Extract the [x, y] coordinate from the center of the cell holding the provided text.  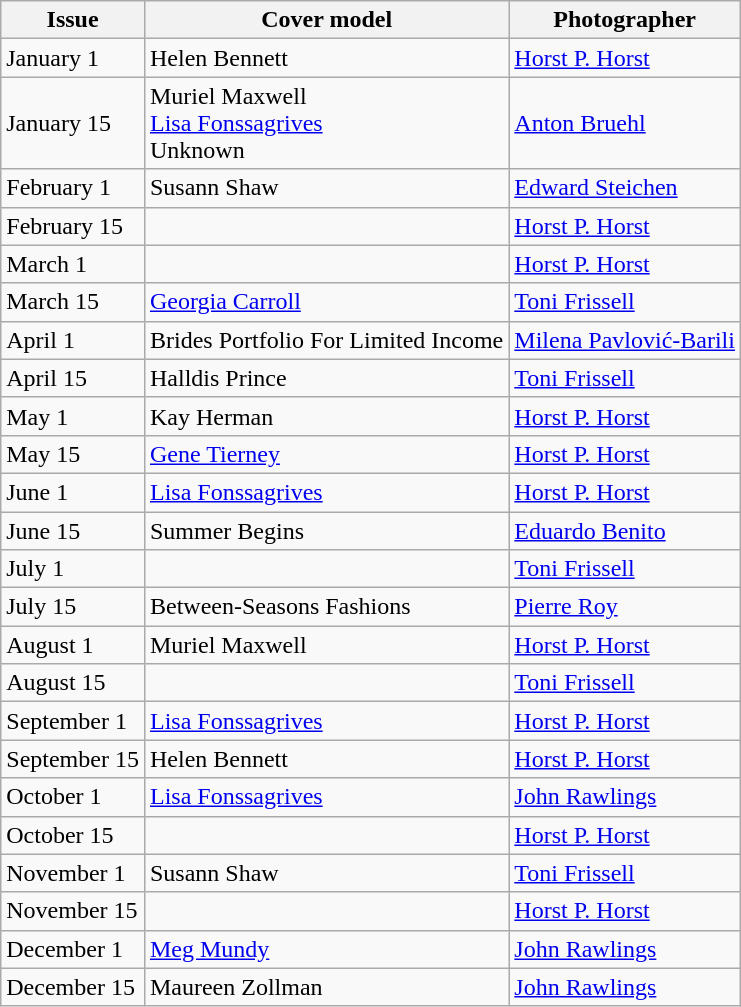
Kay Herman [326, 416]
April 1 [73, 340]
September 15 [73, 759]
Edward Steichen [625, 188]
December 1 [73, 949]
January 1 [73, 58]
June 1 [73, 492]
Issue [73, 20]
Gene Tierney [326, 454]
January 15 [73, 123]
Maureen Zollman [326, 987]
Halldis Prince [326, 378]
June 15 [73, 531]
August 15 [73, 683]
May 15 [73, 454]
February 1 [73, 188]
Photographer [625, 20]
November 15 [73, 911]
Meg Mundy [326, 949]
July 1 [73, 569]
March 1 [73, 264]
July 15 [73, 607]
October 15 [73, 835]
October 1 [73, 797]
Muriel Maxwell [326, 645]
September 1 [73, 721]
Cover model [326, 20]
December 15 [73, 987]
Georgia Carroll [326, 302]
Muriel Maxwell Lisa Fonssagrives Unknown [326, 123]
March 15 [73, 302]
April 15 [73, 378]
Summer Begins [326, 531]
Eduardo Benito [625, 531]
May 1 [73, 416]
August 1 [73, 645]
Milena Pavlović-Barili [625, 340]
Brides Portfolio For Limited Income [326, 340]
Pierre Roy [625, 607]
February 15 [73, 226]
November 1 [73, 873]
Anton Bruehl [625, 123]
Between-Seasons Fashions [326, 607]
